Extract the (x, y) coordinate from the center of the cell holding the provided text.  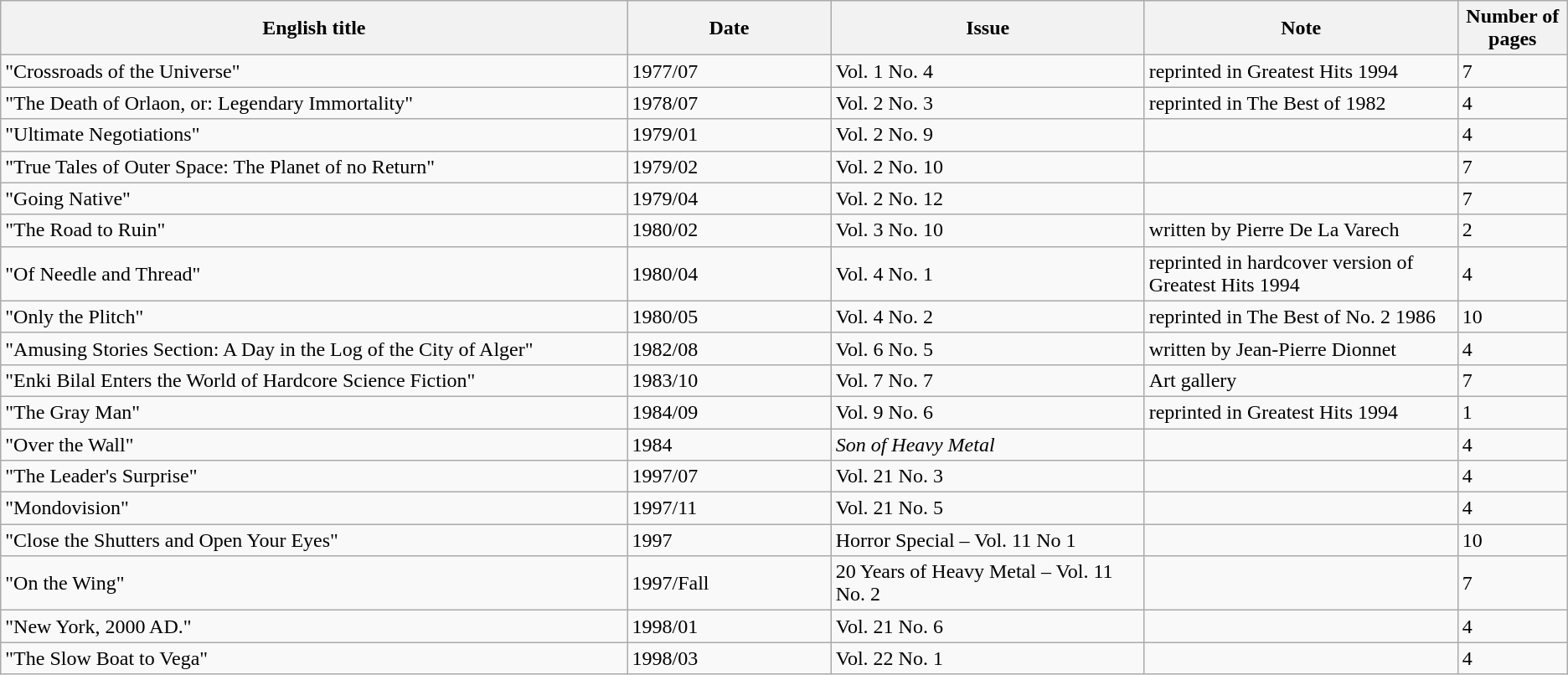
1998/03 (729, 658)
Vol. 22 No. 1 (988, 658)
"Amusing Stories Section: A Day in the Log of the City of Alger" (314, 348)
"The Gray Man" (314, 412)
1979/04 (729, 198)
1978/07 (729, 103)
"Only the Plitch" (314, 317)
"Enki Bilal Enters the World of Hardcore Science Fiction" (314, 380)
1980/02 (729, 230)
English title (314, 28)
"True Tales of Outer Space: The Planet of no Return" (314, 167)
1977/07 (729, 71)
"The Road to Ruin" (314, 230)
"On the Wing" (314, 583)
"Mondovision" (314, 508)
1979/01 (729, 135)
Vol. 6 No. 5 (988, 348)
2 (1513, 230)
written by Jean-Pierre Dionnet (1301, 348)
1998/01 (729, 626)
1980/05 (729, 317)
20 Years of Heavy Metal – Vol. 11 No. 2 (988, 583)
Vol. 1 No. 4 (988, 71)
"The Leader's Surprise" (314, 477)
"Close the Shutters and Open Your Eyes" (314, 540)
Vol. 3 No. 10 (988, 230)
1984/09 (729, 412)
"Crossroads of the Universe" (314, 71)
1983/10 (729, 380)
1982/08 (729, 348)
Vol. 21 No. 6 (988, 626)
written by Pierre De La Varech (1301, 230)
1980/04 (729, 273)
Vol. 2 No. 3 (988, 103)
Vol. 9 No. 6 (988, 412)
reprinted in The Best of No. 2 1986 (1301, 317)
1979/02 (729, 167)
Vol. 4 No. 2 (988, 317)
Vol. 4 No. 1 (988, 273)
1997/11 (729, 508)
"Going Native" (314, 198)
Art gallery (1301, 380)
Note (1301, 28)
"Over the Wall" (314, 445)
"The Slow Boat to Vega" (314, 658)
1997/07 (729, 477)
reprinted in hardcover version of Greatest Hits 1994 (1301, 273)
Vol. 7 No. 7 (988, 380)
1997 (729, 540)
1997/Fall (729, 583)
Vol. 21 No. 3 (988, 477)
Son of Heavy Metal (988, 445)
Horror Special – Vol. 11 No 1 (988, 540)
"New York, 2000 AD." (314, 626)
Number of pages (1513, 28)
Vol. 21 No. 5 (988, 508)
Issue (988, 28)
1 (1513, 412)
"The Death of Orlaon, or: Legendary Immortality" (314, 103)
"Of Needle and Thread" (314, 273)
Date (729, 28)
Vol. 2 No. 12 (988, 198)
Vol. 2 No. 10 (988, 167)
Vol. 2 No. 9 (988, 135)
reprinted in The Best of 1982 (1301, 103)
"Ultimate Negotiations" (314, 135)
1984 (729, 445)
